Extract the [x, y] coordinate from the center of the cell holding the provided text.  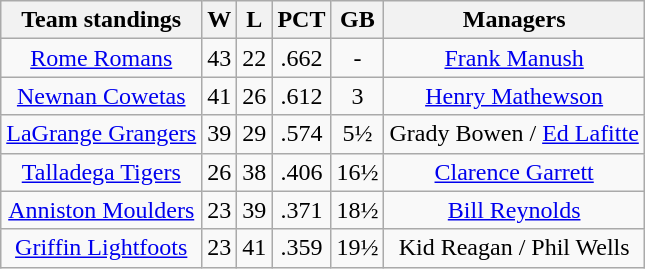
Anniston Moulders [102, 210]
Talladega Tigers [102, 172]
38 [254, 172]
Rome Romans [102, 58]
43 [220, 58]
.574 [302, 134]
LaGrange Grangers [102, 134]
29 [254, 134]
Henry Mathewson [514, 96]
Managers [514, 20]
22 [254, 58]
Clarence Garrett [514, 172]
.406 [302, 172]
L [254, 20]
Bill Reynolds [514, 210]
GB [358, 20]
Griffin Lightfoots [102, 248]
PCT [302, 20]
W [220, 20]
Newnan Cowetas [102, 96]
Grady Bowen / Ed Lafitte [514, 134]
- [358, 58]
.612 [302, 96]
.662 [302, 58]
.371 [302, 210]
19½ [358, 248]
5½ [358, 134]
Frank Manush [514, 58]
3 [358, 96]
.359 [302, 248]
Kid Reagan / Phil Wells [514, 248]
16½ [358, 172]
18½ [358, 210]
Team standings [102, 20]
